Capture the cell that displays the provided text and extract its [x, y] central coordinate. 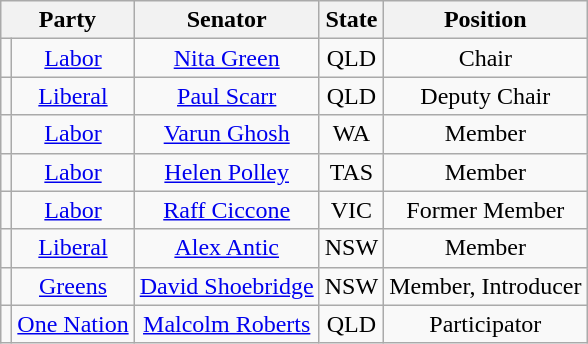
Malcolm Roberts [226, 324]
Alex Antic [226, 248]
Helen Polley [226, 172]
Party [68, 20]
Chair [486, 58]
Senator [226, 20]
Member, Introducer [486, 286]
Raff Ciccone [226, 210]
Greens [73, 286]
David Shoebridge [226, 286]
Deputy Chair [486, 96]
Paul Scarr [226, 96]
VIC [351, 210]
WA [351, 134]
Former Member [486, 210]
One Nation [73, 324]
Participator [486, 324]
TAS [351, 172]
Varun Ghosh [226, 134]
Nita Green [226, 58]
State [351, 20]
Position [486, 20]
